For the text-containing cell, return its midpoint in [X, Y] coordinate format. 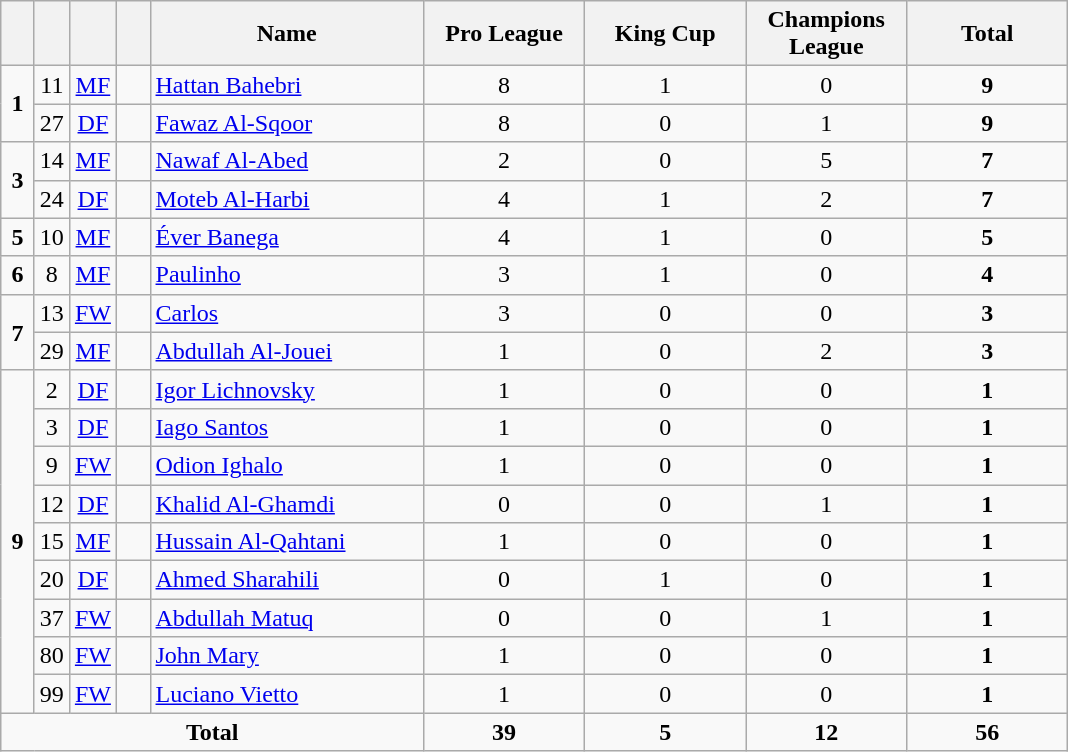
Éver Banega [287, 237]
Name [287, 34]
Carlos [287, 313]
Champions League [826, 34]
Iago Santos [287, 427]
39 [504, 732]
80 [52, 656]
99 [52, 694]
Abdullah Matuq [287, 618]
15 [52, 542]
6 [18, 275]
Ahmed Sharahili [287, 580]
Hattan Bahebri [287, 85]
Paulinho [287, 275]
Pro League [504, 34]
24 [52, 199]
27 [52, 123]
Fawaz Al-Sqoor [287, 123]
Luciano Vietto [287, 694]
37 [52, 618]
King Cup [666, 34]
Khalid Al-Ghamdi [287, 503]
Odion Ighalo [287, 465]
10 [52, 237]
29 [52, 351]
11 [52, 85]
13 [52, 313]
Nawaf Al-Abed [287, 161]
Moteb Al-Harbi [287, 199]
John Mary [287, 656]
56 [988, 732]
14 [52, 161]
20 [52, 580]
Igor Lichnovsky [287, 389]
Hussain Al-Qahtani [287, 542]
Abdullah Al-Jouei [287, 351]
